Search for the cell housing the specified text and yield its (X, Y) center coordinate. 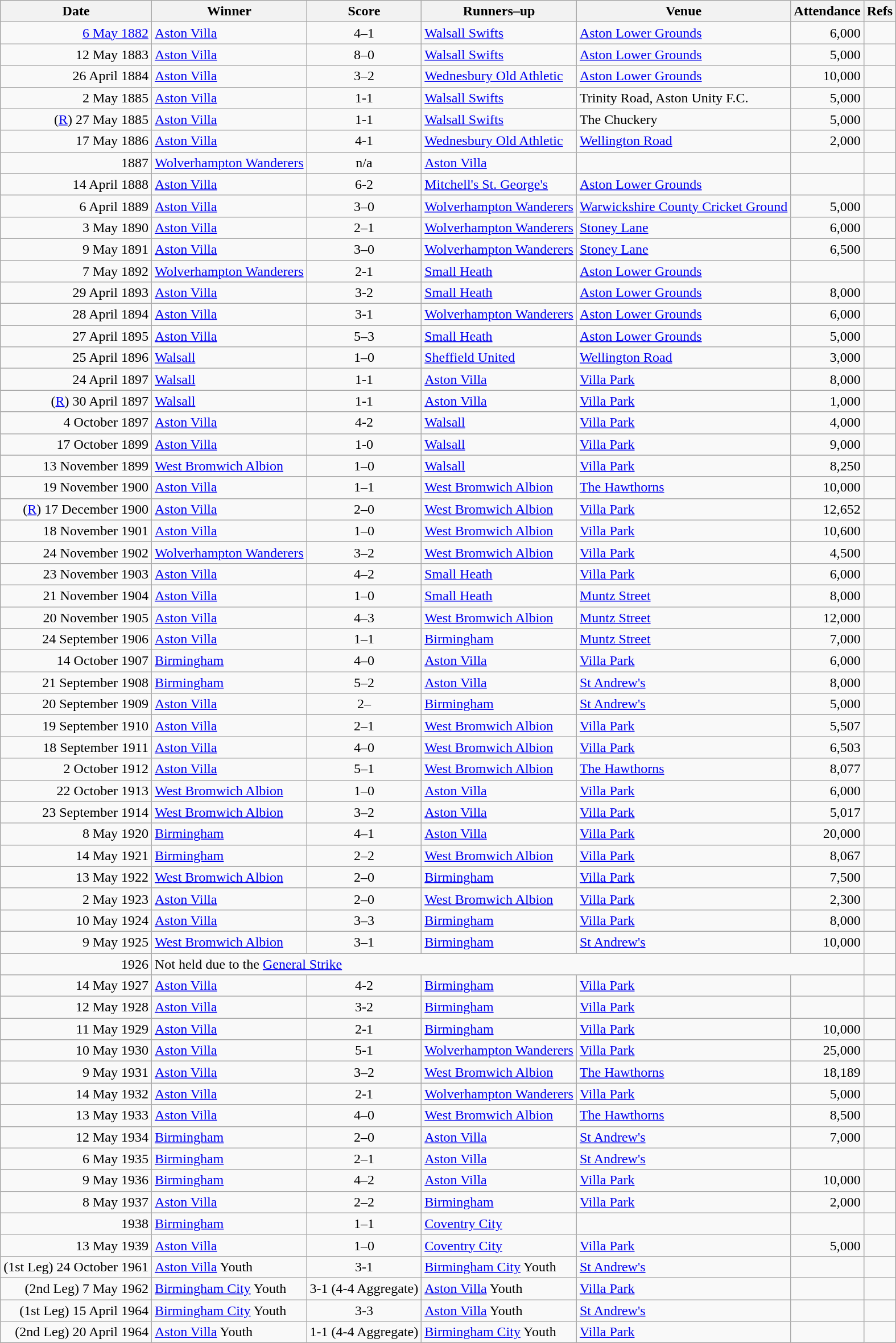
12 May 1934 (76, 1137)
29 April 1893 (76, 293)
3-3 (364, 1310)
Refs (880, 11)
Winner (229, 11)
20 November 1905 (76, 617)
19 September 1910 (76, 726)
(1st Leg) 24 October 1961 (76, 1267)
24 April 1897 (76, 379)
2,300 (827, 899)
24 November 1902 (76, 552)
Score (364, 11)
21 November 1904 (76, 596)
5-1 (364, 1051)
The Chuckery (683, 119)
8 May 1920 (76, 834)
26 April 1884 (76, 76)
6,500 (827, 249)
Not held due to the General Strike (507, 964)
n/a (364, 163)
25,000 (827, 1051)
6 May 1882 (76, 33)
14 May 1927 (76, 986)
4–3 (364, 617)
12 May 1928 (76, 1007)
2 May 1885 (76, 98)
7 May 1892 (76, 271)
1938 (76, 1224)
4-1 (364, 141)
14 April 1888 (76, 184)
23 September 1914 (76, 812)
2 October 1912 (76, 769)
8 May 1937 (76, 1202)
18,189 (827, 1072)
27 April 1895 (76, 336)
10 May 1924 (76, 920)
3–1 (364, 942)
1-1 (4-4 Aggregate) (364, 1332)
12,652 (827, 509)
12,000 (827, 617)
23 November 1903 (76, 574)
10,600 (827, 531)
3-1 (4-4 Aggregate) (364, 1288)
6-2 (364, 184)
18 September 1911 (76, 747)
20 September 1909 (76, 704)
24 September 1906 (76, 639)
13 May 1933 (76, 1115)
(2nd Leg) 20 April 1964 (76, 1332)
2– (364, 704)
(R) 30 April 1897 (76, 401)
(R) 17 December 1900 (76, 509)
3–3 (364, 920)
17 May 1886 (76, 141)
18 November 1901 (76, 531)
4,500 (827, 552)
19 November 1900 (76, 487)
Warwickshire County Cricket Ground (683, 206)
1-0 (364, 444)
13 May 1922 (76, 877)
4 October 1897 (76, 423)
8,067 (827, 856)
5–3 (364, 336)
14 October 1907 (76, 661)
Date (76, 11)
4,000 (827, 423)
9 May 1925 (76, 942)
Runners–up (499, 11)
9 May 1936 (76, 1180)
1,000 (827, 401)
12 May 1883 (76, 55)
7,500 (827, 877)
(R) 27 May 1885 (76, 119)
8,077 (827, 769)
Trinity Road, Aston Unity F.C. (683, 98)
(2nd Leg) 7 May 1962 (76, 1288)
5–1 (364, 769)
5,507 (827, 726)
8,500 (827, 1115)
17 October 1899 (76, 444)
(1st Leg) 15 April 1964 (76, 1310)
1887 (76, 163)
3 May 1890 (76, 228)
2 May 1923 (76, 899)
Attendance (827, 11)
8–0 (364, 55)
13 May 1939 (76, 1245)
6,503 (827, 747)
5,017 (827, 812)
3,000 (827, 358)
Venue (683, 11)
9,000 (827, 444)
5–2 (364, 683)
Sheffield United (499, 358)
20,000 (827, 834)
14 May 1921 (76, 856)
1926 (76, 964)
6 April 1889 (76, 206)
Mitchell's St. George's (499, 184)
9 May 1931 (76, 1072)
6 May 1935 (76, 1159)
14 May 1932 (76, 1094)
8,250 (827, 466)
10 May 1930 (76, 1051)
13 November 1899 (76, 466)
21 September 1908 (76, 683)
9 May 1891 (76, 249)
28 April 1894 (76, 315)
11 May 1929 (76, 1029)
22 October 1913 (76, 791)
25 April 1896 (76, 358)
